Determine the (x, y) coordinate at the center of the cell enclosing the given text.  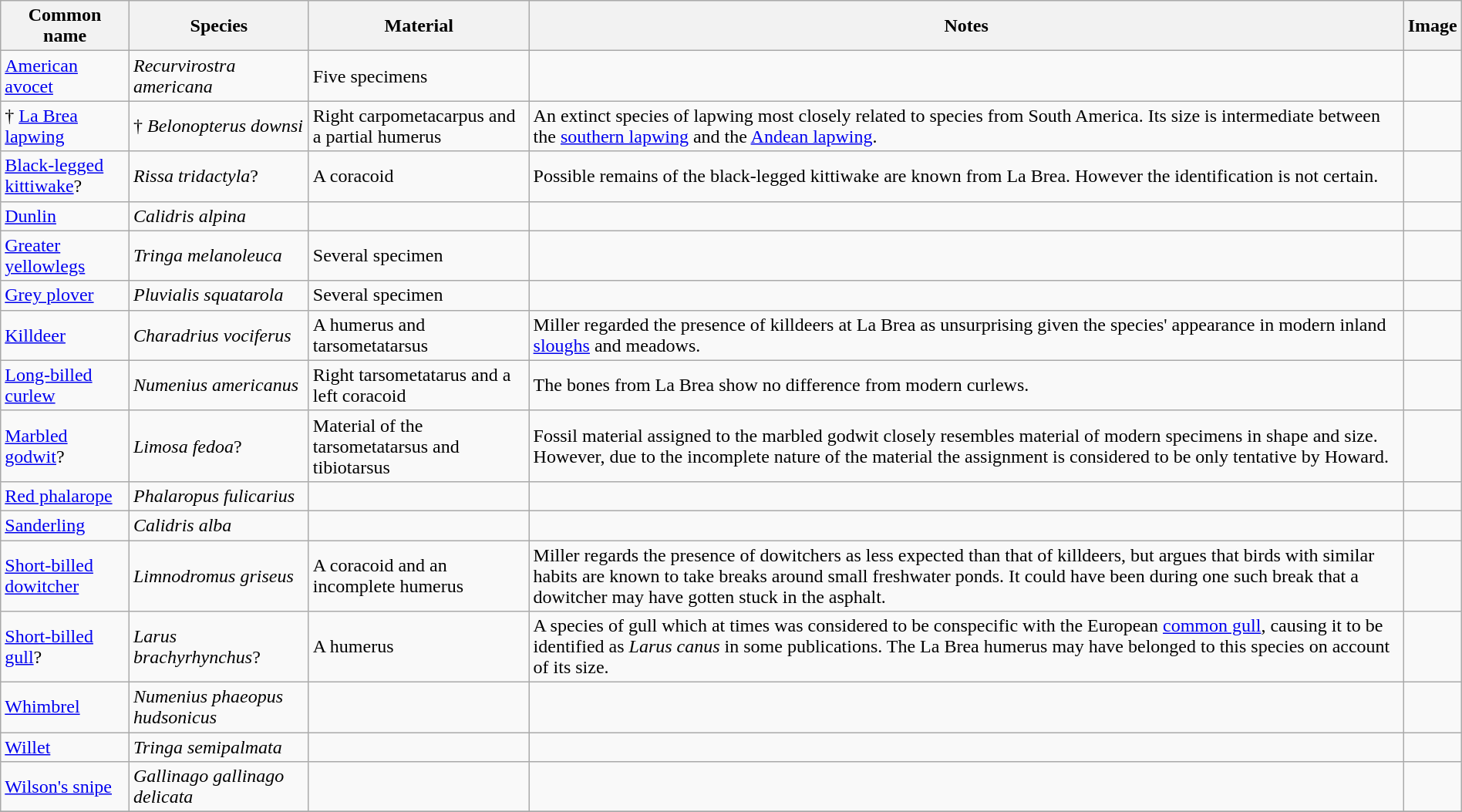
Short-billed dowitcher (65, 575)
Recurvirostra americana (219, 76)
Possible remains of the black-legged kittiwake are known from La Brea. However the identification is not certain. (966, 176)
The bones from La Brea show no difference from modern curlews. (966, 386)
Pluvialis squatarola (219, 295)
Material (419, 26)
Image (1433, 26)
Tringa melanoleuca (219, 256)
A humerus (419, 647)
† La Brea lapwing (65, 126)
Rissa tridactyla? (219, 176)
Black-legged kittiwake? (65, 176)
Willet (65, 747)
Right tarsometatarus and a left coracoid (419, 386)
Larus brachyrhynchus? (219, 647)
Grey plover (65, 295)
Limnodromus griseus (219, 575)
Material of the tarsometatarsus and tibiotarsus (419, 446)
Whimbrel (65, 708)
Short-billed gull? (65, 647)
Tringa semipalmata (219, 747)
A coracoid and an incomplete humerus (419, 575)
Long-billed curlew (65, 386)
Limosa fedoa? (219, 446)
Calidris alpina (219, 216)
Sanderling (65, 525)
Numenius phaeopus hudsonicus (219, 708)
Phalaropus fulicarius (219, 496)
A humerus and tarsometatarsus (419, 335)
Killdeer (65, 335)
Five specimens (419, 76)
Calidris alba (219, 525)
Notes (966, 26)
Marbled godwit? (65, 446)
Greater yellowlegs (65, 256)
Right carpometacarpus and a partial humerus (419, 126)
Charadrius vociferus (219, 335)
† Belonopterus downsi (219, 126)
Common name (65, 26)
American avocet (65, 76)
Miller regarded the presence of killdeers at La Brea as unsurprising given the species' appearance in modern inland sloughs and meadows. (966, 335)
A coracoid (419, 176)
Species (219, 26)
Numenius americanus (219, 386)
Dunlin (65, 216)
Gallinago gallinago delicata (219, 787)
Red phalarope (65, 496)
Wilson's snipe (65, 787)
